Determine the (x, y) coordinate at the center of the cell enclosing the given text.  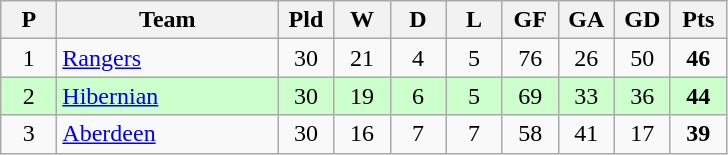
46 (698, 58)
17 (642, 134)
1 (29, 58)
6 (418, 96)
GA (586, 20)
Pts (698, 20)
26 (586, 58)
GD (642, 20)
33 (586, 96)
3 (29, 134)
44 (698, 96)
50 (642, 58)
76 (530, 58)
D (418, 20)
39 (698, 134)
Aberdeen (168, 134)
21 (362, 58)
41 (586, 134)
19 (362, 96)
L (474, 20)
P (29, 20)
GF (530, 20)
W (362, 20)
Team (168, 20)
4 (418, 58)
69 (530, 96)
Hibernian (168, 96)
36 (642, 96)
16 (362, 134)
58 (530, 134)
Pld (306, 20)
2 (29, 96)
Rangers (168, 58)
